Determine the (x, y) coordinate at the center of the cell enclosing the given text.  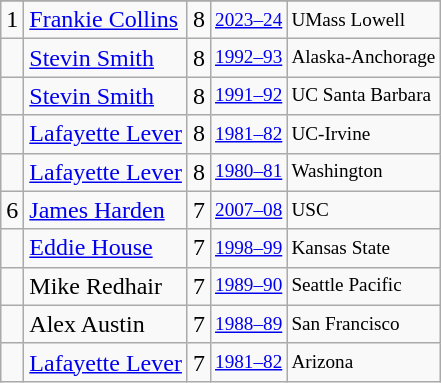
Arizona (364, 362)
1 (12, 20)
1988–89 (248, 324)
2007–08 (248, 210)
6 (12, 210)
Alex Austin (106, 324)
1989–90 (248, 286)
UC-Irvine (364, 134)
USC (364, 210)
James Harden (106, 210)
Eddie House (106, 248)
Frankie Collins (106, 20)
Kansas State (364, 248)
1980–81 (248, 172)
Alaska-Anchorage (364, 58)
Mike Redhair (106, 286)
1992–93 (248, 58)
UMass Lowell (364, 20)
Washington (364, 172)
2023–24 (248, 20)
San Francisco (364, 324)
1998–99 (248, 248)
Seattle Pacific (364, 286)
1991–92 (248, 96)
UC Santa Barbara (364, 96)
